Detect which cell encompasses the target text, then output its [x, y] center coordinate. 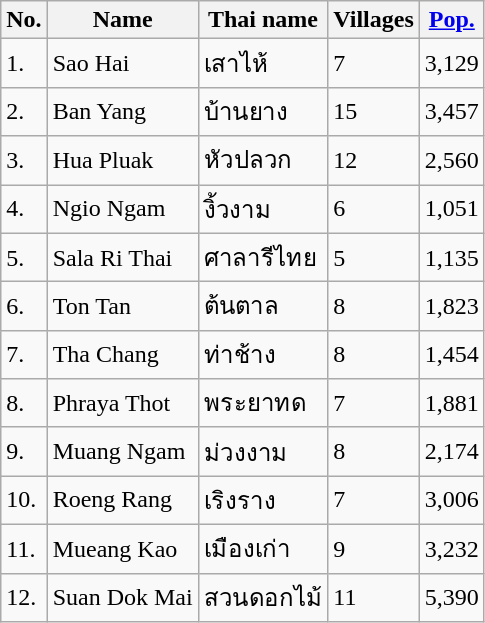
พระยาทด [263, 404]
11. [24, 548]
Phraya Thot [122, 404]
Pop. [452, 20]
3,232 [452, 548]
เสาไห้ [263, 64]
3,457 [452, 112]
1,135 [452, 258]
ศาลารีไทย [263, 258]
Suan Dok Mai [122, 598]
1,823 [452, 306]
Sala Ri Thai [122, 258]
3. [24, 160]
Hua Pluak [122, 160]
3,006 [452, 500]
สวนดอกไม้ [263, 598]
1. [24, 64]
4. [24, 208]
5 [374, 258]
6. [24, 306]
ต้นตาล [263, 306]
3,129 [452, 64]
6 [374, 208]
Thai name [263, 20]
เมืองเก่า [263, 548]
12 [374, 160]
15 [374, 112]
9 [374, 548]
Mueang Kao [122, 548]
8. [24, 404]
Muang Ngam [122, 452]
Ban Yang [122, 112]
Villages [374, 20]
2. [24, 112]
ท่าช้าง [263, 354]
Sao Hai [122, 64]
Roeng Rang [122, 500]
บ้านยาง [263, 112]
11 [374, 598]
1,454 [452, 354]
Ton Tan [122, 306]
9. [24, 452]
5,390 [452, 598]
งิ้วงาม [263, 208]
2,560 [452, 160]
2,174 [452, 452]
ม่วงงาม [263, 452]
7. [24, 354]
10. [24, 500]
1,881 [452, 404]
No. [24, 20]
Name [122, 20]
หัวปลวก [263, 160]
12. [24, 598]
Tha Chang [122, 354]
1,051 [452, 208]
5. [24, 258]
Ngio Ngam [122, 208]
เริงราง [263, 500]
